Provide the (x, y) coordinate of the cell's center where the given text is located.  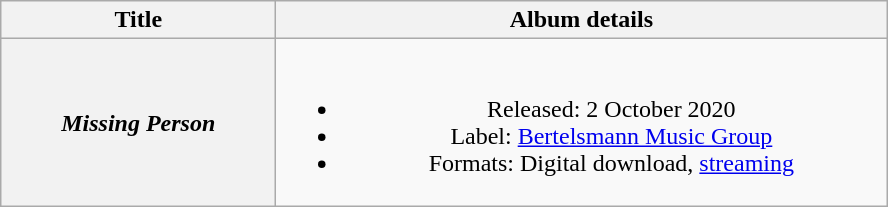
Album details (582, 20)
Released: 2 October 2020Label: Bertelsmann Music GroupFormats: Digital download, streaming (582, 122)
Title (138, 20)
Missing Person (138, 122)
